For the text-containing cell, return its midpoint in (X, Y) coordinate format. 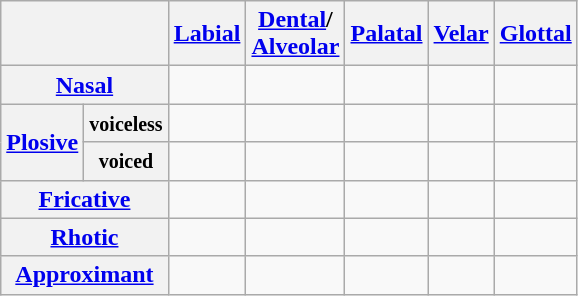
Glottal (536, 34)
Palatal (386, 34)
Plosive (42, 142)
voiced (126, 161)
Labial (207, 34)
voiceless (126, 123)
Nasal (84, 85)
Approximant (84, 275)
Dental/Alveolar (296, 34)
Fricative (84, 199)
Velar (461, 34)
Rhotic (84, 237)
